Capture the cell that displays the provided text and extract its (x, y) central coordinate. 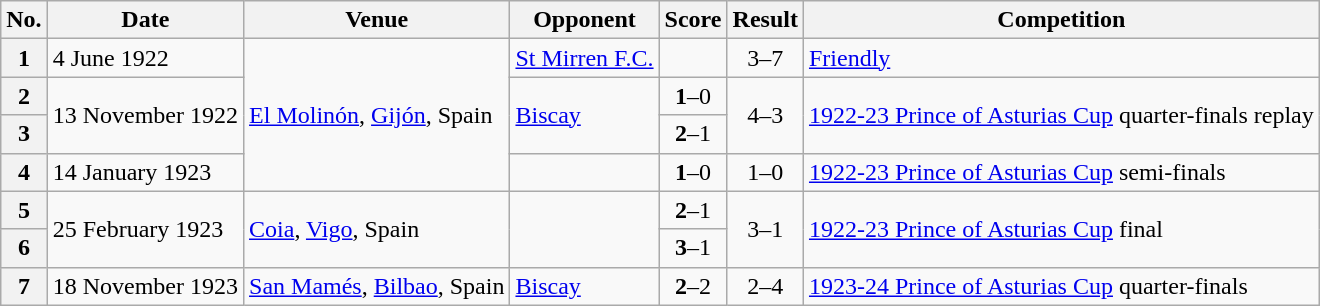
2 (24, 96)
El Molinón, Gijón, Spain (377, 115)
14 January 1923 (145, 172)
Result (765, 20)
No. (24, 20)
Score (693, 20)
4 June 1922 (145, 58)
Coia, Vigo, Spain (377, 229)
1922-23 Prince of Asturias Cup final (1061, 229)
4–3 (765, 115)
Date (145, 20)
San Mamés, Bilbao, Spain (377, 286)
18 November 1923 (145, 286)
3–7 (765, 58)
2–4 (765, 286)
1922-23 Prince of Asturias Cup quarter-finals replay (1061, 115)
Opponent (584, 20)
1923-24 Prince of Asturias Cup quarter-finals (1061, 286)
7 (24, 286)
4 (24, 172)
25 February 1923 (145, 229)
1922-23 Prince of Asturias Cup semi-finals (1061, 172)
1 (24, 58)
5 (24, 210)
Competition (1061, 20)
Venue (377, 20)
6 (24, 248)
St Mirren F.C. (584, 58)
2–2 (693, 286)
Friendly (1061, 58)
13 November 1922 (145, 115)
3 (24, 134)
